Identify which cell holds the provided text, then report its [x, y] central coordinate. 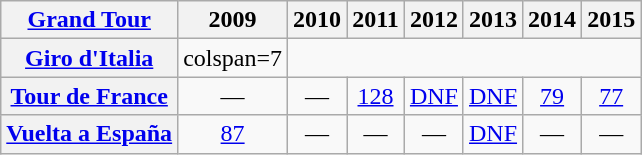
77 [612, 96]
colspan=7 [233, 58]
Grand Tour [90, 20]
128 [376, 96]
Tour de France [90, 96]
Giro d'Italia [90, 58]
79 [552, 96]
2010 [318, 20]
87 [233, 134]
2012 [434, 20]
2009 [233, 20]
2014 [552, 20]
2015 [612, 20]
Vuelta a España [90, 134]
2013 [492, 20]
2011 [376, 20]
